Provide the [X, Y] coordinate of the cell's center where the given text is located.  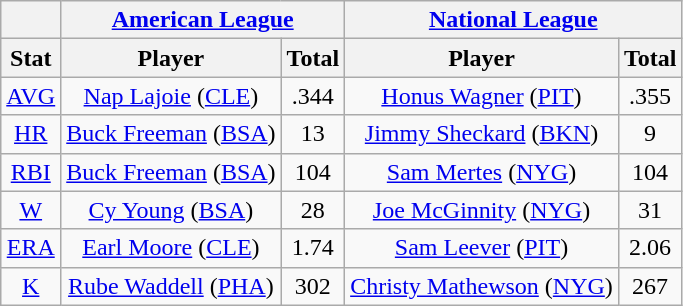
13 [313, 134]
Rube Waddell (PHA) [171, 286]
1.74 [313, 248]
RBI [31, 172]
9 [650, 134]
Honus Wagner (PIT) [482, 96]
ERA [31, 248]
K [31, 286]
2.06 [650, 248]
HR [31, 134]
.344 [313, 96]
302 [313, 286]
Earl Moore (CLE) [171, 248]
Stat [31, 58]
267 [650, 286]
Jimmy Sheckard (BKN) [482, 134]
Sam Leever (PIT) [482, 248]
AVG [31, 96]
Christy Mathewson (NYG) [482, 286]
Joe McGinnity (NYG) [482, 210]
28 [313, 210]
Nap Lajoie (CLE) [171, 96]
Cy Young (BSA) [171, 210]
National League [514, 20]
American League [203, 20]
31 [650, 210]
W [31, 210]
Sam Mertes (NYG) [482, 172]
.355 [650, 96]
